Scan for the cell matching the given text and deliver its (x, y) coordinate at center. 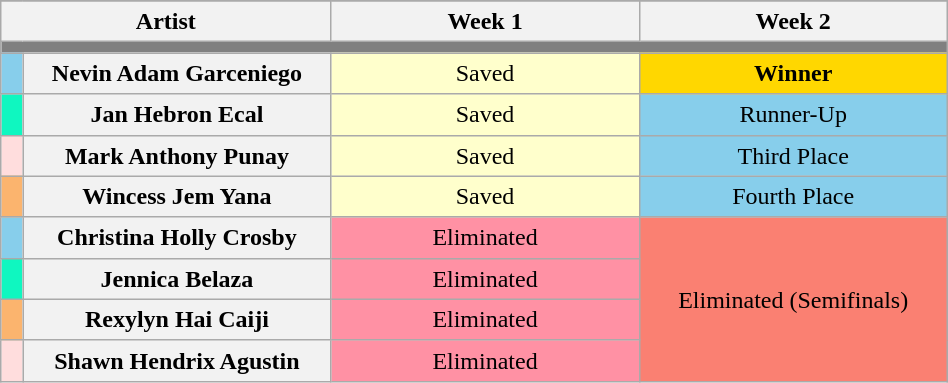
Eliminated (Semifinals) (793, 299)
Week 1 (485, 22)
Fourth Place (793, 196)
Wincess Jem Yana (177, 196)
Runner-Up (793, 114)
Shawn Hendrix Agustin (177, 360)
Mark Anthony Punay (177, 156)
Christina Holly Crosby (177, 238)
Jan Hebron Ecal (177, 114)
Week 2 (793, 22)
Jennica Belaza (177, 278)
Nevin Adam Garceniego (177, 74)
Third Place (793, 156)
Artist (166, 22)
Winner (793, 74)
Rexylyn Hai Caiji (177, 320)
